Detect which cell encompasses the target text, then output its [X, Y] center coordinate. 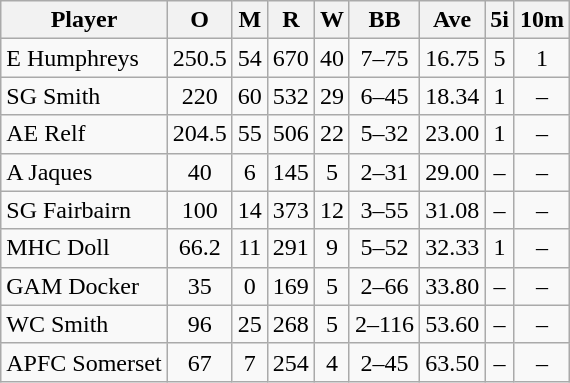
23.00 [452, 134]
WC Smith [84, 324]
SG Smith [84, 96]
54 [250, 58]
7–75 [384, 58]
506 [290, 134]
22 [332, 134]
204.5 [200, 134]
E Humphreys [84, 58]
O [200, 20]
31.08 [452, 210]
BB [384, 20]
14 [250, 210]
SG Fairbairn [84, 210]
5–32 [384, 134]
67 [200, 362]
5i [500, 20]
32.33 [452, 248]
16.75 [452, 58]
0 [250, 286]
55 [250, 134]
35 [200, 286]
220 [200, 96]
3–55 [384, 210]
6–45 [384, 96]
AE Relf [84, 134]
66.2 [200, 248]
60 [250, 96]
254 [290, 362]
29 [332, 96]
GAM Docker [84, 286]
25 [250, 324]
268 [290, 324]
7 [250, 362]
29.00 [452, 172]
2–31 [384, 172]
63.50 [452, 362]
100 [200, 210]
373 [290, 210]
18.34 [452, 96]
5–52 [384, 248]
2–45 [384, 362]
10m [542, 20]
670 [290, 58]
96 [200, 324]
W [332, 20]
M [250, 20]
4 [332, 362]
Ave [452, 20]
R [290, 20]
291 [290, 248]
53.60 [452, 324]
A Jaques [84, 172]
145 [290, 172]
9 [332, 248]
APFC Somerset [84, 362]
Player [84, 20]
12 [332, 210]
169 [290, 286]
250.5 [200, 58]
2–116 [384, 324]
MHC Doll [84, 248]
6 [250, 172]
2–66 [384, 286]
33.80 [452, 286]
11 [250, 248]
532 [290, 96]
